Find where the given text appears and provide that cell's center as [X, Y] coordinate. 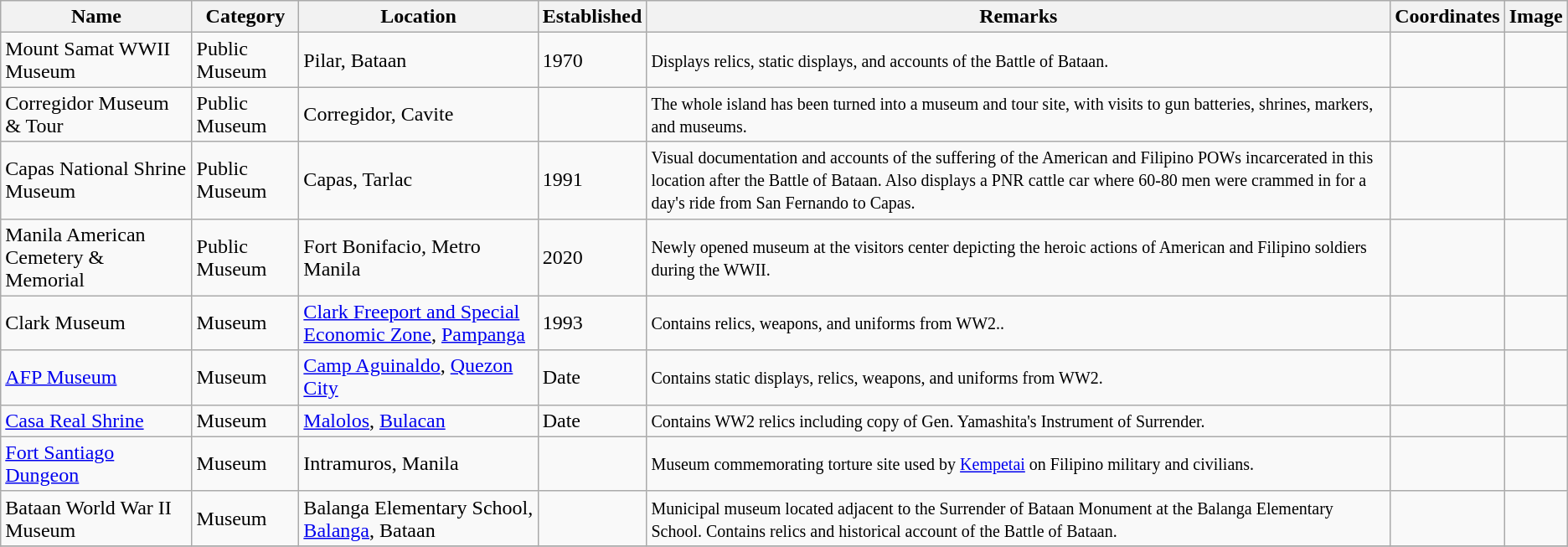
Malolos, Bulacan [419, 421]
Image [1536, 17]
Established [592, 17]
Location [419, 17]
Fort Santiago Dungeon [96, 464]
1993 [592, 323]
1991 [592, 180]
Clark Freeport and Special Economic Zone, Pampanga [419, 323]
Name [96, 17]
Capas National Shrine Museum [96, 180]
2020 [592, 257]
Fort Bonifacio, Metro Manila [419, 257]
Corregidor Museum & Tour [96, 114]
Pilar, Bataan [419, 60]
1970 [592, 60]
AFP Museum [96, 377]
Coordinates [1447, 17]
Contains WW2 relics including copy of Gen. Yamashita's Instrument of Surrender. [1019, 421]
Casa Real Shrine [96, 421]
The whole island has been turned into a museum and tour site, with visits to gun batteries, shrines, markers, and museums. [1019, 114]
Museum commemorating torture site used by Kempetai on Filipino military and civilians. [1019, 464]
Clark Museum [96, 323]
Displays relics, static displays, and accounts of the Battle of Bataan. [1019, 60]
Corregidor, Cavite [419, 114]
Mount Samat WWII Museum [96, 60]
Camp Aguinaldo, Quezon City [419, 377]
Bataan World War II Museum [96, 518]
Remarks [1019, 17]
Contains relics, weapons, and uniforms from WW2.. [1019, 323]
Capas, Tarlac [419, 180]
Manila American Cemetery & Memorial [96, 257]
Balanga Elementary School, Balanga, Bataan [419, 518]
Intramuros, Manila [419, 464]
Contains static displays, relics, weapons, and uniforms from WW2. [1019, 377]
Category [245, 17]
Newly opened museum at the visitors center depicting the heroic actions of American and Filipino soldiers during the WWII. [1019, 257]
